Determine the [X, Y] coordinate at the center of the cell enclosing the given text.  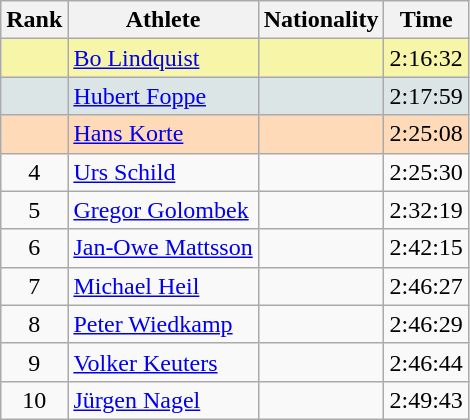
Jan-Owe Mattsson [163, 248]
2:25:08 [426, 134]
Michael Heil [163, 286]
2:32:19 [426, 210]
Peter Wiedkamp [163, 324]
Urs Schild [163, 172]
Time [426, 20]
Volker Keuters [163, 362]
Rank [34, 20]
2:46:27 [426, 286]
2:49:43 [426, 400]
Hans Korte [163, 134]
5 [34, 210]
4 [34, 172]
2:16:32 [426, 58]
8 [34, 324]
Gregor Golombek [163, 210]
Jürgen Nagel [163, 400]
2:46:29 [426, 324]
2:46:44 [426, 362]
2:25:30 [426, 172]
2:42:15 [426, 248]
6 [34, 248]
Athlete [163, 20]
Hubert Foppe [163, 96]
2:17:59 [426, 96]
Nationality [321, 20]
9 [34, 362]
10 [34, 400]
7 [34, 286]
Bo Lindquist [163, 58]
